Detect which cell encompasses the target text, then output its [X, Y] center coordinate. 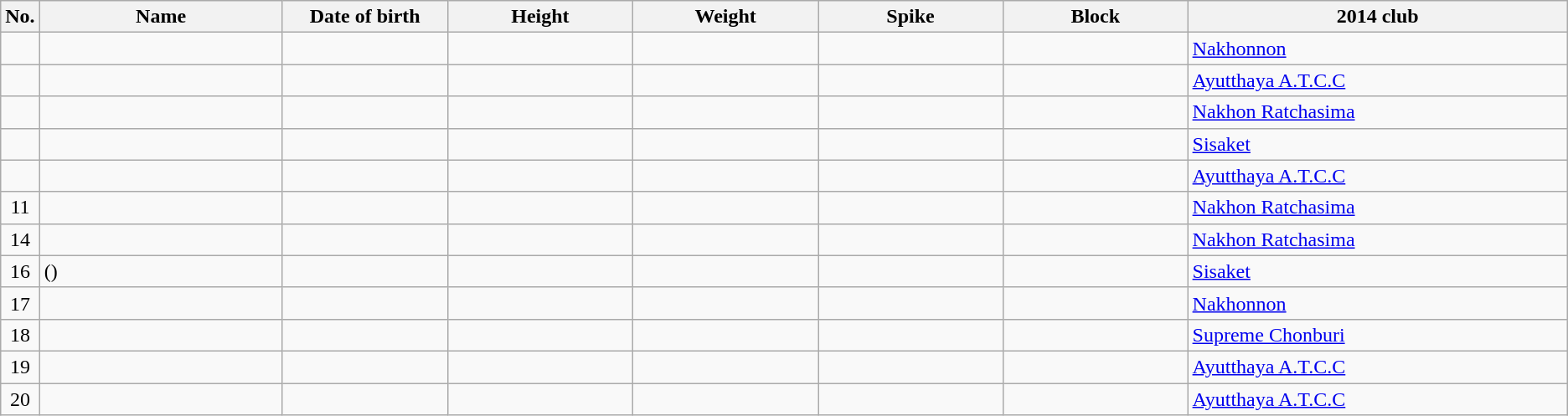
20 [20, 399]
Weight [725, 17]
Supreme Chonburi [1377, 335]
2014 club [1377, 17]
Name [161, 17]
No. [20, 17]
11 [20, 208]
Date of birth [365, 17]
() [161, 271]
16 [20, 271]
Spike [911, 17]
19 [20, 367]
Height [539, 17]
Block [1096, 17]
18 [20, 335]
17 [20, 303]
14 [20, 239]
